Determine the [X, Y] coordinate at the center of the cell enclosing the given text.  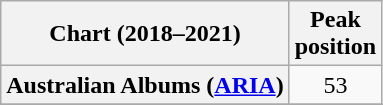
Peakposition [335, 34]
53 [335, 85]
Australian Albums (ARIA) [145, 85]
Chart (2018–2021) [145, 34]
